Scan for the cell matching the given text and deliver its (X, Y) coordinate at center. 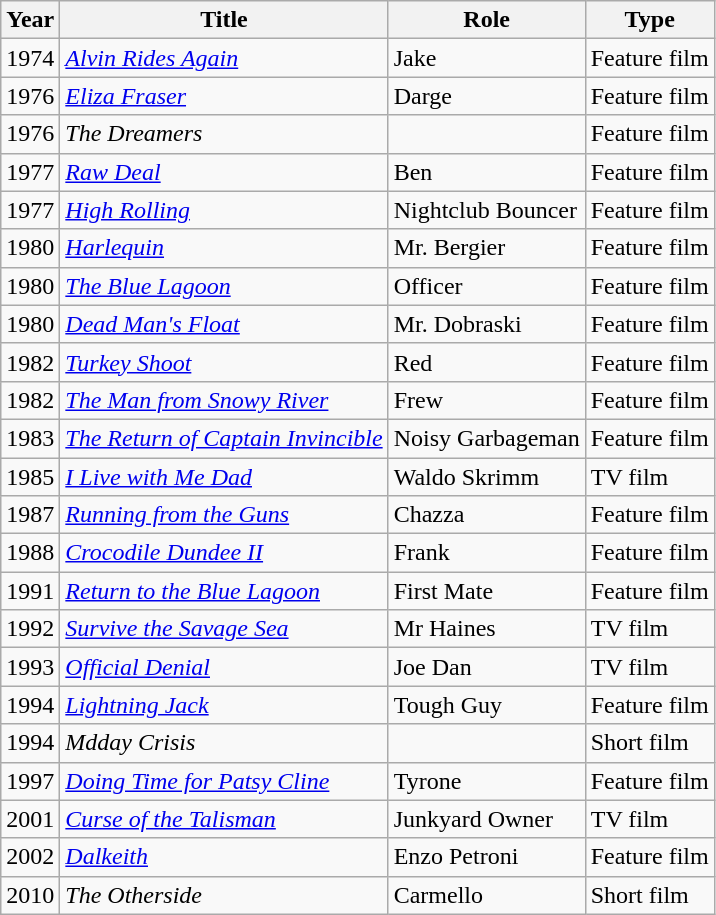
2010 (30, 895)
First Mate (486, 591)
1991 (30, 591)
Mdday Crisis (224, 743)
The Man from Snowy River (224, 400)
The Blue Lagoon (224, 286)
Dead Man's Float (224, 324)
Official Denial (224, 667)
Title (224, 20)
Enzo Petroni (486, 857)
High Rolling (224, 210)
Mr. Bergier (486, 248)
Turkey Shoot (224, 362)
Year (30, 20)
1974 (30, 58)
1993 (30, 667)
Jake (486, 58)
Tough Guy (486, 705)
Carmello (486, 895)
Alvin Rides Again (224, 58)
Ben (486, 172)
2002 (30, 857)
1992 (30, 629)
Mr Haines (486, 629)
Darge (486, 96)
1987 (30, 515)
Lightning Jack (224, 705)
Joe Dan (486, 667)
Doing Time for Patsy Cline (224, 781)
Nightclub Bouncer (486, 210)
Curse of the Talisman (224, 819)
1997 (30, 781)
Harlequin (224, 248)
Mr. Dobraski (486, 324)
Role (486, 20)
1983 (30, 438)
1988 (30, 553)
Crocodile Dundee II (224, 553)
Tyrone (486, 781)
Red (486, 362)
The Return of Captain Invincible (224, 438)
I Live with Me Dad (224, 477)
Eliza Fraser (224, 96)
Noisy Garbageman (486, 438)
Frank (486, 553)
1985 (30, 477)
Running from the Guns (224, 515)
Dalkeith (224, 857)
2001 (30, 819)
Raw Deal (224, 172)
The Otherside (224, 895)
Junkyard Owner (486, 819)
Frew (486, 400)
Survive the Savage Sea (224, 629)
The Dreamers (224, 134)
Type (650, 20)
Chazza (486, 515)
Officer (486, 286)
Return to the Blue Lagoon (224, 591)
Waldo Skrimm (486, 477)
